Determine the (x, y) coordinate at the center of the cell enclosing the given text.  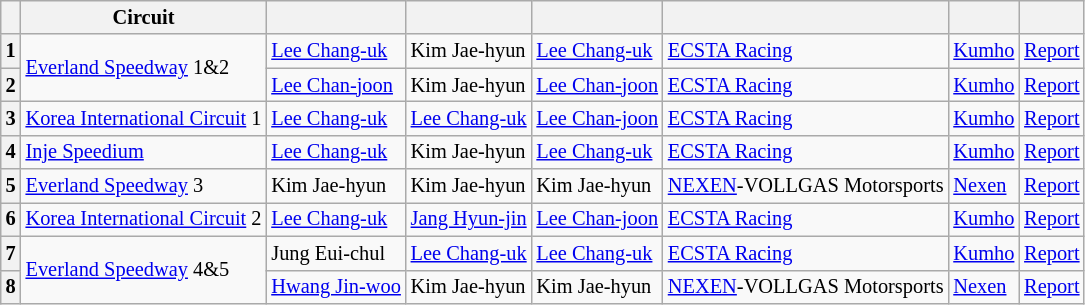
Circuit (144, 17)
3 (11, 118)
7 (11, 253)
Jung Eui-chul (336, 253)
4 (11, 152)
Jang Hyun-jin (469, 219)
1 (11, 51)
Hwang Jin-woo (336, 287)
Korea International Circuit 2 (144, 219)
2 (11, 85)
8 (11, 287)
Everland Speedway 3 (144, 186)
Everland Speedway 4&5 (144, 270)
Inje Speedium (144, 152)
6 (11, 219)
Everland Speedway 1&2 (144, 68)
5 (11, 186)
Korea International Circuit 1 (144, 118)
